Detect which cell encompasses the target text, then output its (x, y) center coordinate. 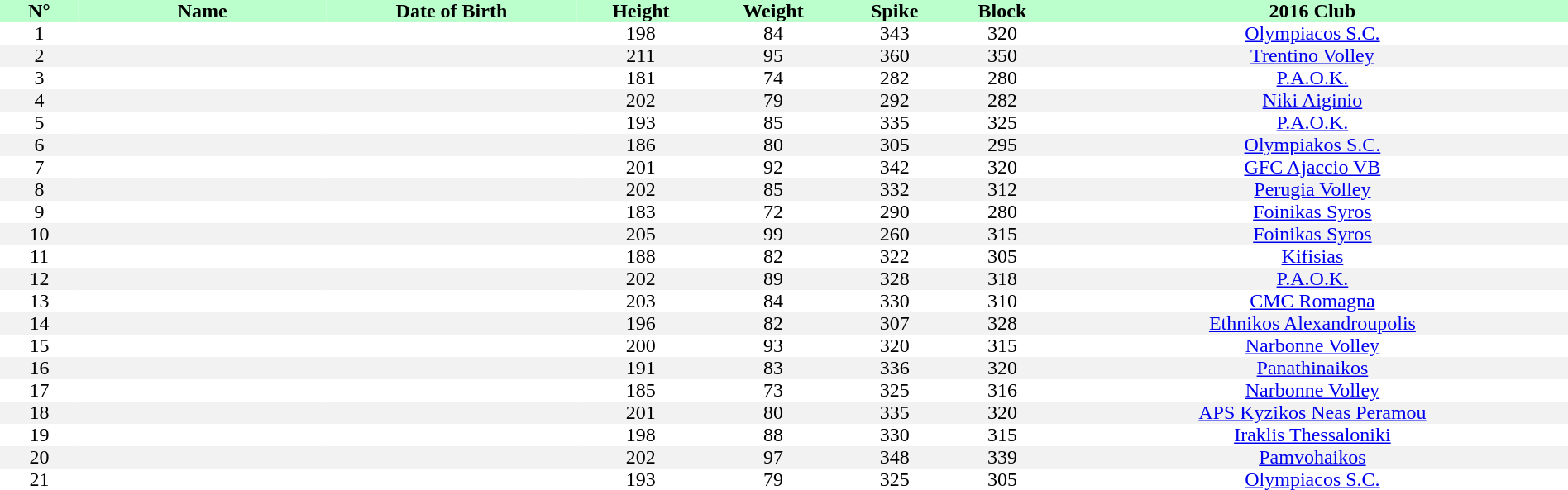
N° (40, 12)
295 (1002, 145)
8 (40, 190)
11 (40, 256)
336 (895, 369)
99 (774, 235)
10 (40, 235)
343 (895, 33)
310 (1002, 301)
350 (1002, 56)
203 (641, 301)
307 (895, 324)
CMC Romagna (1312, 301)
Pamvohaikos (1312, 458)
188 (641, 256)
Weight (774, 12)
79 (774, 101)
83 (774, 369)
Ethnikos Alexandroupolis (1312, 324)
191 (641, 369)
14 (40, 324)
Olympiacos S.C. (1312, 33)
185 (641, 390)
16 (40, 369)
260 (895, 235)
Olympiakos S.C. (1312, 145)
322 (895, 256)
2 (40, 56)
360 (895, 56)
Perugia Volley (1312, 190)
74 (774, 78)
Block (1002, 12)
4 (40, 101)
93 (774, 345)
Panathinaikos (1312, 369)
Iraklis Thessaloniki (1312, 435)
181 (641, 78)
Niki Aiginio (1312, 101)
339 (1002, 458)
Date of Birth (452, 12)
GFC Ajaccio VB (1312, 167)
95 (774, 56)
APS Kyzikos Neas Peramou (1312, 413)
17 (40, 390)
15 (40, 345)
211 (641, 56)
72 (774, 212)
Height (641, 12)
193 (641, 122)
348 (895, 458)
6 (40, 145)
3 (40, 78)
92 (774, 167)
200 (641, 345)
290 (895, 212)
20 (40, 458)
18 (40, 413)
Spike (895, 12)
292 (895, 101)
342 (895, 167)
183 (641, 212)
89 (774, 279)
1 (40, 33)
Name (203, 12)
318 (1002, 279)
196 (641, 324)
205 (641, 235)
316 (1002, 390)
73 (774, 390)
5 (40, 122)
186 (641, 145)
13 (40, 301)
312 (1002, 190)
Trentino Volley (1312, 56)
7 (40, 167)
12 (40, 279)
332 (895, 190)
19 (40, 435)
97 (774, 458)
9 (40, 212)
2016 Club (1312, 12)
88 (774, 435)
Kifisias (1312, 256)
